Extract the [x, y] coordinate from the center of the cell holding the provided text.  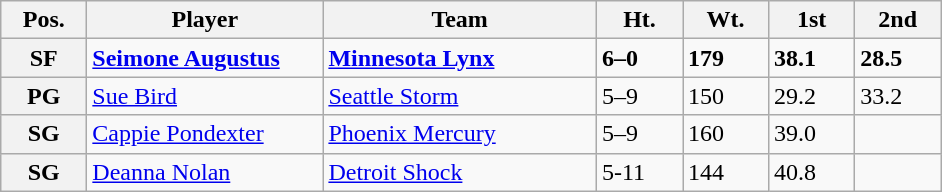
144 [725, 172]
150 [725, 96]
Phoenix Mercury [460, 134]
29.2 [812, 96]
Deanna Nolan [205, 172]
39.0 [812, 134]
33.2 [898, 96]
Wt. [725, 20]
Sue Bird [205, 96]
Ht. [639, 20]
SF [44, 58]
Seimone Augustus [205, 58]
179 [725, 58]
2nd [898, 20]
28.5 [898, 58]
Pos. [44, 20]
38.1 [812, 58]
1st [812, 20]
160 [725, 134]
Detroit Shock [460, 172]
Minnesota Lynx [460, 58]
Team [460, 20]
PG [44, 96]
40.8 [812, 172]
6–0 [639, 58]
Seattle Storm [460, 96]
5-11 [639, 172]
Player [205, 20]
Cappie Pondexter [205, 134]
